Scan for the cell matching the given text and deliver its [X, Y] coordinate at center. 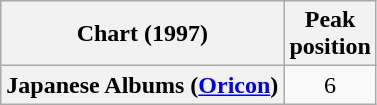
Chart (1997) [142, 34]
Japanese Albums (Oricon) [142, 85]
6 [330, 85]
Peak position [330, 34]
